Locate the cell with the specified text and output its [x, y] center coordinate. 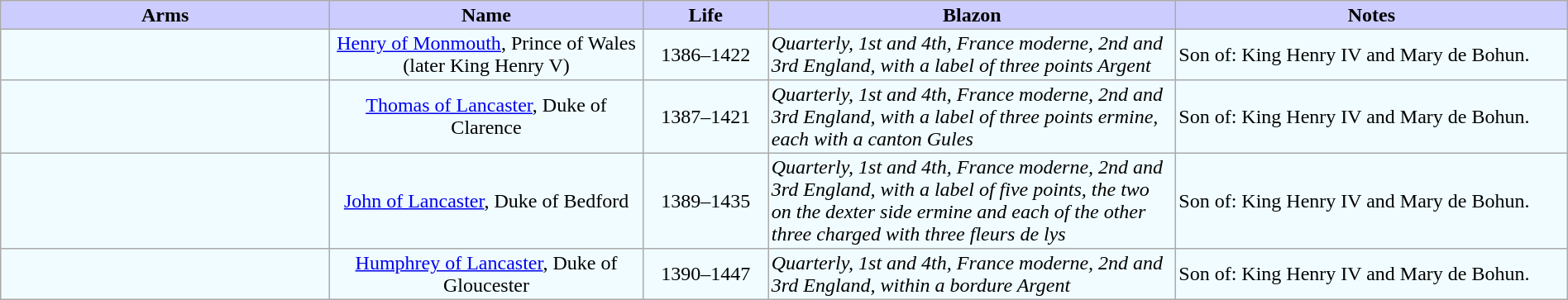
1387–1421 [705, 117]
Name [486, 15]
1389–1435 [705, 201]
Henry of Monmouth, Prince of Wales(later King Henry V) [486, 55]
1386–1422 [705, 55]
1390–1447 [705, 274]
Thomas of Lancaster, Duke of Clarence [486, 117]
Quarterly, 1st and 4th, France moderne, 2nd and 3rd England, within a bordure Argent [973, 274]
John of Lancaster, Duke of Bedford [486, 201]
Humphrey of Lancaster, Duke of Gloucester [486, 274]
Arms [165, 15]
Quarterly, 1st and 4th, France moderne, 2nd and 3rd England, with a label of three points Argent [973, 55]
Notes [1372, 15]
Quarterly, 1st and 4th, France moderne, 2nd and 3rd England, with a label of three points ermine, each with a canton Gules [973, 117]
Life [705, 15]
Blazon [973, 15]
